Return the [x, y] coordinate for the center point of the cell that contains the specified text.  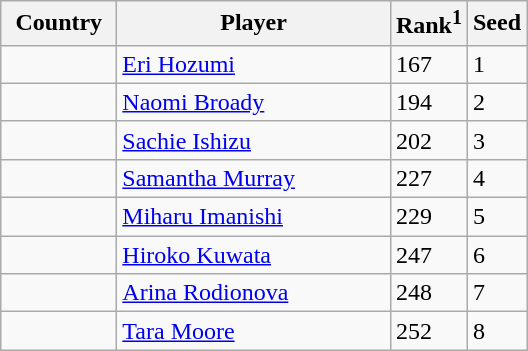
229 [428, 217]
248 [428, 293]
8 [496, 331]
5 [496, 217]
247 [428, 255]
Miharu Imanishi [254, 217]
Hiroko Kuwata [254, 255]
2 [496, 102]
Eri Hozumi [254, 64]
3 [496, 140]
7 [496, 293]
Country [59, 24]
Seed [496, 24]
202 [428, 140]
167 [428, 64]
Naomi Broady [254, 102]
Player [254, 24]
4 [496, 178]
194 [428, 102]
Samantha Murray [254, 178]
Rank1 [428, 24]
1 [496, 64]
6 [496, 255]
Sachie Ishizu [254, 140]
252 [428, 331]
Tara Moore [254, 331]
Arina Rodionova [254, 293]
227 [428, 178]
